Output the [X, Y] coordinate of the center of the cell containing the given text.  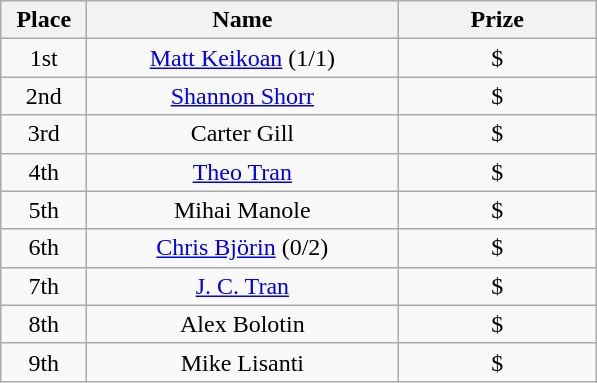
Mihai Manole [242, 210]
Chris Björin (0/2) [242, 248]
Carter Gill [242, 134]
7th [44, 286]
J. C. Tran [242, 286]
Theo Tran [242, 172]
2nd [44, 96]
8th [44, 324]
Name [242, 20]
3rd [44, 134]
5th [44, 210]
1st [44, 58]
Shannon Shorr [242, 96]
Matt Keikoan (1/1) [242, 58]
Prize [498, 20]
Mike Lisanti [242, 362]
Place [44, 20]
9th [44, 362]
6th [44, 248]
Alex Bolotin [242, 324]
4th [44, 172]
